Pinpoint the cell where the given text exists, returning its [x, y] midpoint coordinate. 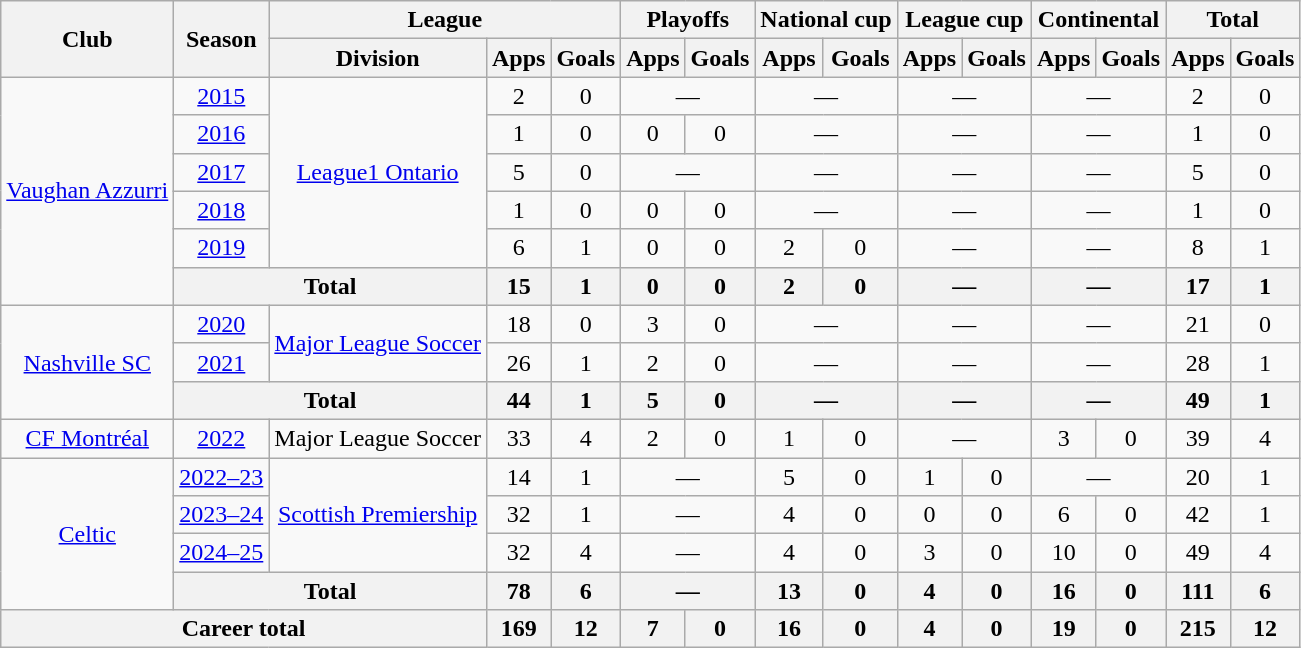
78 [518, 591]
10 [1063, 553]
20 [1198, 477]
League [445, 20]
7 [653, 629]
2016 [222, 134]
169 [518, 629]
21 [1198, 324]
18 [518, 324]
Vaughan Azzurri [88, 191]
44 [518, 400]
15 [518, 286]
Career total [244, 629]
Club [88, 39]
42 [1198, 515]
League cup [964, 20]
39 [1198, 438]
19 [1063, 629]
Season [222, 39]
Nashville SC [88, 362]
2015 [222, 96]
2019 [222, 248]
2020 [222, 324]
Continental [1098, 20]
14 [518, 477]
2022–23 [222, 477]
2022 [222, 438]
215 [1198, 629]
Celtic [88, 534]
League1 Ontario [378, 172]
2021 [222, 362]
CF Montréal [88, 438]
Playoffs [688, 20]
13 [789, 591]
2017 [222, 172]
2024–25 [222, 553]
National cup [826, 20]
2018 [222, 210]
28 [1198, 362]
26 [518, 362]
33 [518, 438]
Scottish Premiership [378, 515]
2023–24 [222, 515]
17 [1198, 286]
Division [378, 58]
8 [1198, 248]
111 [1198, 591]
